Locate the cell with the specified text and output its (X, Y) center coordinate. 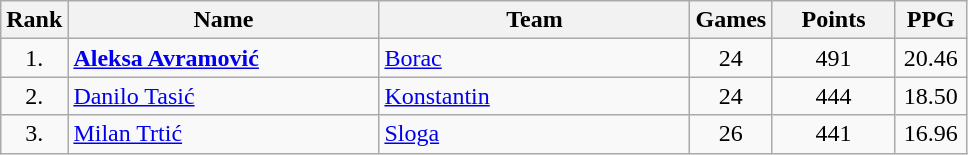
Sloga (534, 134)
Danilo Tasić (224, 96)
26 (731, 134)
Konstantin (534, 96)
Milan Trtić (224, 134)
Name (224, 20)
20.46 (930, 58)
Points (834, 20)
444 (834, 96)
Team (534, 20)
18.50 (930, 96)
441 (834, 134)
Borac (534, 58)
Aleksa Avramović (224, 58)
1. (34, 58)
PPG (930, 20)
Rank (34, 20)
Games (731, 20)
2. (34, 96)
16.96 (930, 134)
491 (834, 58)
3. (34, 134)
